Output the [x, y] coordinate of the center of the cell containing the given text.  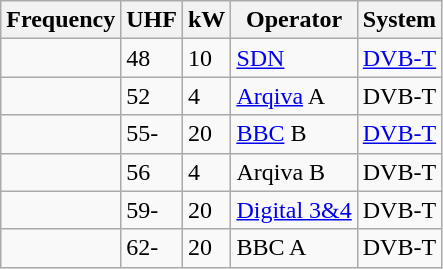
kW [206, 20]
UHF [152, 20]
Arqiva A [294, 96]
59- [152, 210]
62- [152, 248]
System [399, 20]
Digital 3&4 [294, 210]
Frequency [61, 20]
55- [152, 134]
SDN [294, 58]
52 [152, 96]
BBC B [294, 134]
10 [206, 58]
Operator [294, 20]
48 [152, 58]
56 [152, 172]
BBC A [294, 248]
Arqiva B [294, 172]
